Extract the [x, y] coordinate from the center of the cell holding the provided text.  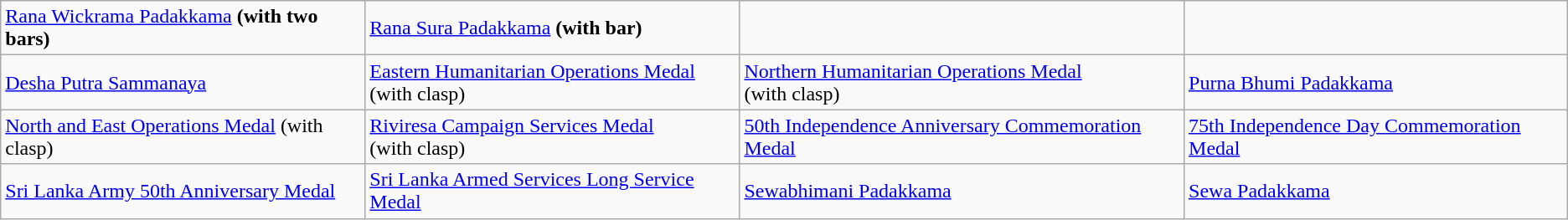
Sri Lanka Armed Services Long Service Medal [553, 191]
Desha Putra Sammanaya [183, 82]
North and East Operations Medal (with clasp) [183, 137]
Sewa Padakkama [1376, 191]
75th Independence Day Commemoration Medal [1376, 137]
Rana Wickrama Padakkama (with two bars) [183, 28]
50th Independence Anniversary Commemoration Medal [962, 137]
Purna Bhumi Padakkama [1376, 82]
Sewabhimani Padakkama [962, 191]
Riviresa Campaign Services Medal(with clasp) [553, 137]
Sri Lanka Army 50th Anniversary Medal [183, 191]
Northern Humanitarian Operations Medal(with clasp) [962, 82]
Eastern Humanitarian Operations Medal(with clasp) [553, 82]
Rana Sura Padakkama (with bar) [553, 28]
